Locate the cell with the specified text and output its (x, y) center coordinate. 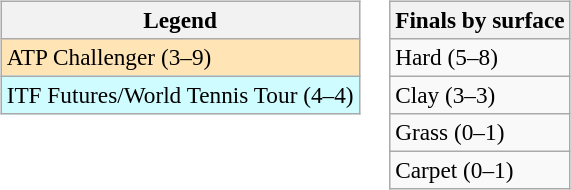
Carpet (0–1) (480, 171)
ATP Challenger (3–9) (180, 57)
Hard (5–8) (480, 57)
Finals by surface (480, 20)
ITF Futures/World Tennis Tour (4–4) (180, 95)
Grass (0–1) (480, 133)
Clay (3–3) (480, 95)
Legend (180, 20)
